Provide the (x, y) coordinate of the cell's center where the given text is located.  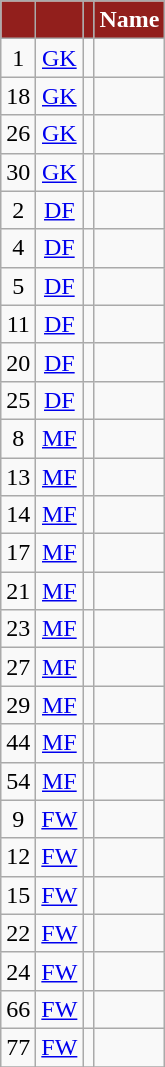
29 (18, 705)
54 (18, 781)
27 (18, 667)
1 (18, 58)
30 (18, 172)
23 (18, 629)
25 (18, 400)
24 (18, 971)
44 (18, 743)
11 (18, 324)
8 (18, 438)
20 (18, 362)
22 (18, 933)
Name (130, 20)
4 (18, 248)
13 (18, 477)
77 (18, 1047)
2 (18, 210)
26 (18, 134)
12 (18, 857)
21 (18, 591)
66 (18, 1009)
17 (18, 553)
15 (18, 895)
5 (18, 286)
18 (18, 96)
9 (18, 819)
14 (18, 515)
